Search for the cell housing the specified text and yield its (X, Y) center coordinate. 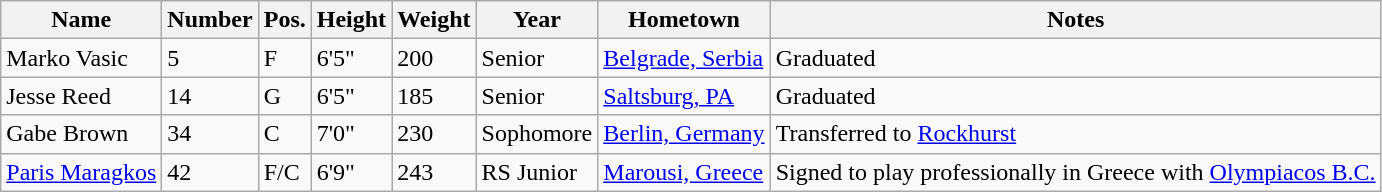
F/C (284, 172)
14 (210, 96)
Gabe Brown (82, 134)
5 (210, 58)
Marousi, Greece (684, 172)
F (284, 58)
Height (351, 20)
Hometown (684, 20)
Year (537, 20)
Saltsburg, PA (684, 96)
Transferred to Rockhurst (1076, 134)
243 (434, 172)
Belgrade, Serbia (684, 58)
Paris Maragkos (82, 172)
185 (434, 96)
Name (82, 20)
RS Junior (537, 172)
Signed to play professionally in Greece with Olympiacos B.C. (1076, 172)
Number (210, 20)
Berlin, Germany (684, 134)
34 (210, 134)
Marko Vasic (82, 58)
Sophomore (537, 134)
C (284, 134)
230 (434, 134)
42 (210, 172)
Weight (434, 20)
7'0" (351, 134)
Pos. (284, 20)
6'9" (351, 172)
200 (434, 58)
Jesse Reed (82, 96)
G (284, 96)
Notes (1076, 20)
